From the cell containing the given text, extract its center point as (x, y) coordinate. 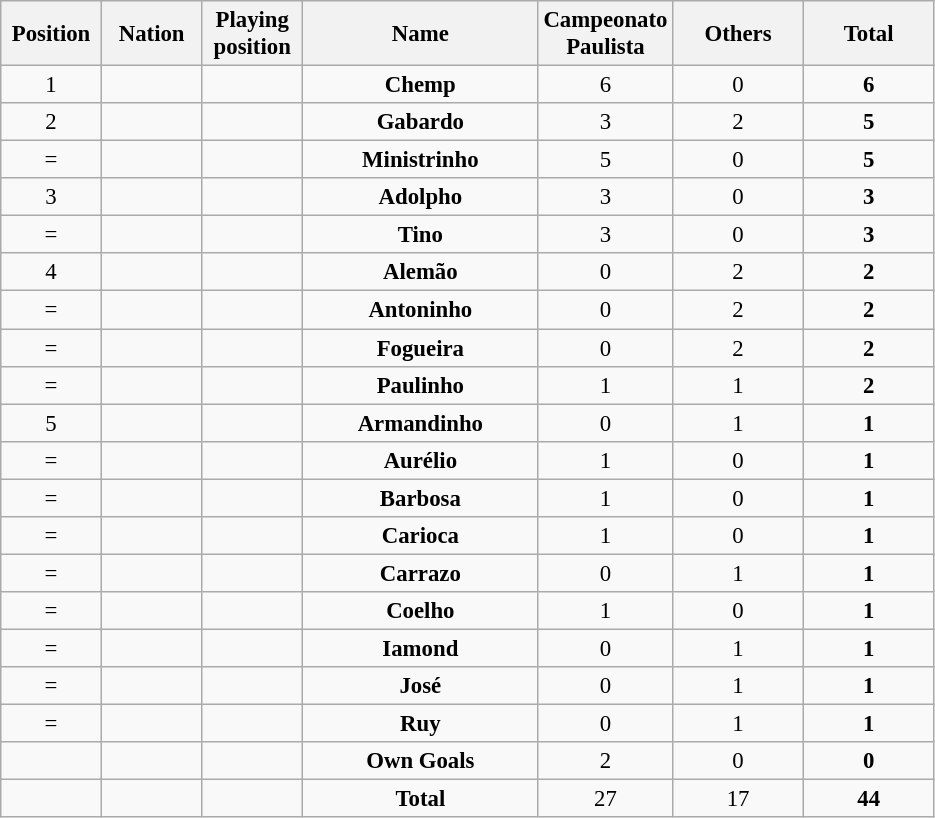
Carioca (421, 536)
Others (738, 34)
Paulinho (421, 385)
Carrazo (421, 573)
4 (52, 273)
José (421, 686)
Ruy (421, 724)
Gabardo (421, 122)
44 (868, 799)
Coelho (421, 611)
Playing position (252, 34)
Aurélio (421, 460)
Chemp (421, 85)
Nation (152, 34)
Position (52, 34)
Antoninho (421, 310)
Adolpho (421, 197)
Own Goals (421, 761)
Iamond (421, 648)
Campeonato Paulista (606, 34)
Alemão (421, 273)
Name (421, 34)
Barbosa (421, 498)
Armandinho (421, 423)
Tino (421, 235)
Fogueira (421, 348)
27 (606, 799)
Ministrinho (421, 160)
17 (738, 799)
